Scan for the cell matching the given text and deliver its (x, y) coordinate at center. 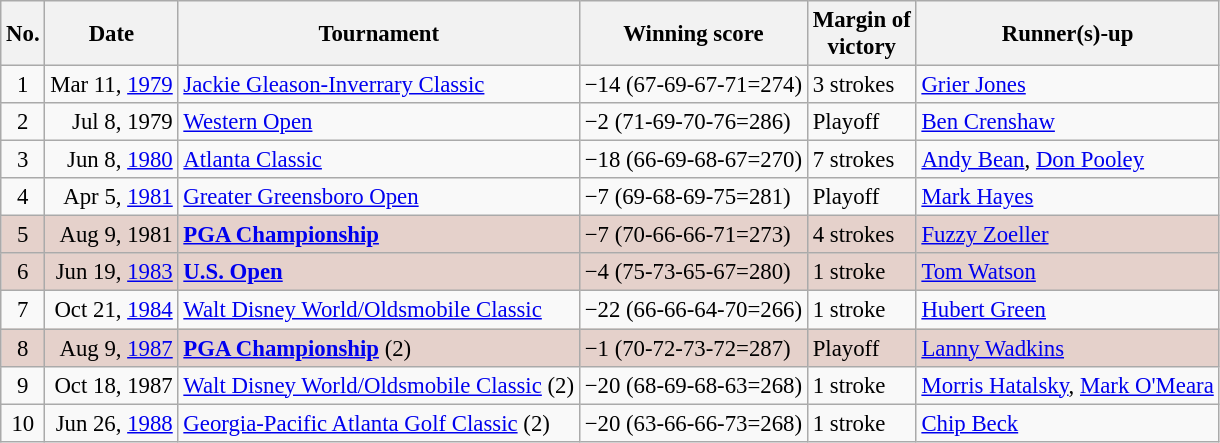
4 (23, 197)
4 strokes (862, 235)
−22 (66-66-64-70=266) (693, 310)
Atlanta Classic (378, 160)
Jun 19, 1983 (112, 273)
−2 (71-69-70-76=286) (693, 122)
Jun 8, 1980 (112, 160)
Mark Hayes (1068, 197)
Date (112, 34)
Chip Beck (1068, 423)
7 strokes (862, 160)
−20 (63-66-66-73=268) (693, 423)
Oct 21, 1984 (112, 310)
−7 (70-66-66-71=273) (693, 235)
Winning score (693, 34)
Walt Disney World/Oldsmobile Classic (378, 310)
Morris Hatalsky, Mark O'Meara (1068, 385)
−7 (69-68-69-75=281) (693, 197)
PGA Championship (378, 235)
PGA Championship (2) (378, 348)
U.S. Open (378, 273)
Western Open (378, 122)
10 (23, 423)
7 (23, 310)
Tournament (378, 34)
9 (23, 385)
Ben Crenshaw (1068, 122)
−20 (68-69-68-63=268) (693, 385)
Oct 18, 1987 (112, 385)
1 (23, 85)
Mar 11, 1979 (112, 85)
3 strokes (862, 85)
5 (23, 235)
3 (23, 160)
Grier Jones (1068, 85)
Runner(s)-up (1068, 34)
−18 (66-69-68-67=270) (693, 160)
Tom Watson (1068, 273)
Apr 5, 1981 (112, 197)
−1 (70-72-73-72=287) (693, 348)
Lanny Wadkins (1068, 348)
Georgia-Pacific Atlanta Golf Classic (2) (378, 423)
−14 (67-69-67-71=274) (693, 85)
Andy Bean, Don Pooley (1068, 160)
Aug 9, 1981 (112, 235)
Margin ofvictory (862, 34)
2 (23, 122)
Hubert Green (1068, 310)
−4 (75-73-65-67=280) (693, 273)
Jun 26, 1988 (112, 423)
Jackie Gleason-Inverrary Classic (378, 85)
No. (23, 34)
Greater Greensboro Open (378, 197)
8 (23, 348)
Aug 9, 1987 (112, 348)
Jul 8, 1979 (112, 122)
Fuzzy Zoeller (1068, 235)
Walt Disney World/Oldsmobile Classic (2) (378, 385)
6 (23, 273)
